Return (X, Y) of the center of cell containing provided text 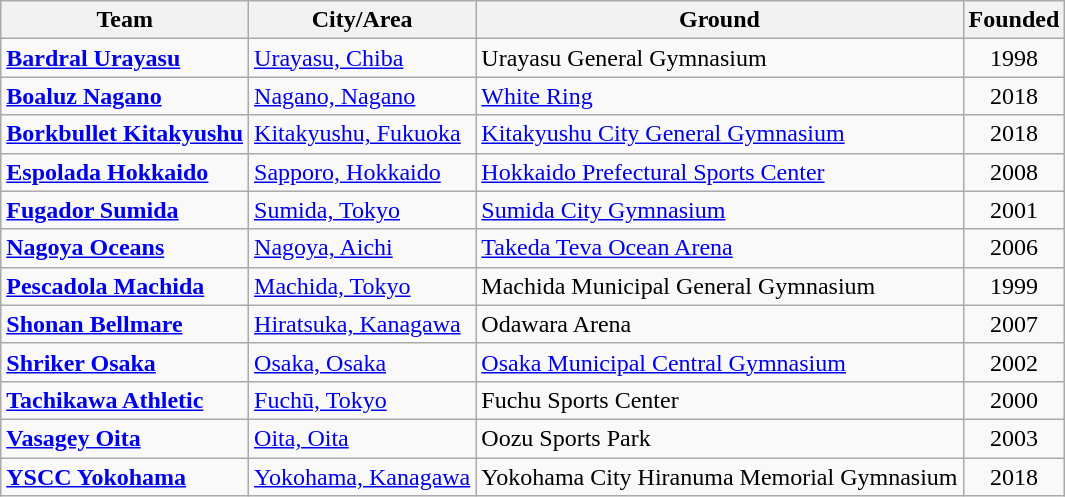
Shonan Bellmare (125, 324)
1999 (1014, 286)
Nagoya, Aichi (362, 248)
Pescadola Machida (125, 286)
2008 (1014, 172)
Fuchu Sports Center (720, 400)
Borkbullet Kitakyushu (125, 134)
Urayasu, Chiba (362, 58)
City/Area (362, 20)
Boaluz Nagano (125, 96)
Team (125, 20)
Fuchū, Tokyo (362, 400)
Nagoya Oceans (125, 248)
2002 (1014, 362)
Takeda Teva Ocean Arena (720, 248)
Sumida, Tokyo (362, 210)
Nagano, Nagano (362, 96)
Hokkaido Prefectural Sports Center (720, 172)
Sapporo, Hokkaido (362, 172)
White Ring (720, 96)
Sumida City Gymnasium (720, 210)
Osaka Municipal Central Gymnasium (720, 362)
Espolada Hokkaido (125, 172)
Founded (1014, 20)
Tachikawa Athletic (125, 400)
Urayasu General Gymnasium (720, 58)
Odawara Arena (720, 324)
Oozu Sports Park (720, 438)
1998 (1014, 58)
YSCC Yokohama (125, 477)
2000 (1014, 400)
2003 (1014, 438)
2007 (1014, 324)
Hiratsuka, Kanagawa (362, 324)
Yokohama City Hiranuma Memorial Gymnasium (720, 477)
Vasagey Oita (125, 438)
Machida Municipal General Gymnasium (720, 286)
Osaka, Osaka (362, 362)
Shriker Osaka (125, 362)
2001 (1014, 210)
Kitakyushu, Fukuoka (362, 134)
Bardral Urayasu (125, 58)
Fugador Sumida (125, 210)
Machida, Tokyo (362, 286)
2006 (1014, 248)
Yokohama, Kanagawa (362, 477)
Kitakyushu City General Gymnasium (720, 134)
Ground (720, 20)
Oita, Oita (362, 438)
